Find where the given text appears and provide that cell's center as (x, y) coordinate. 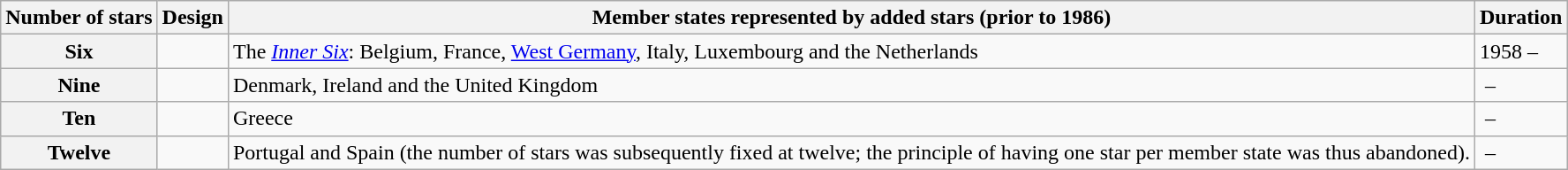
The Inner Six: Belgium, France, West Germany, Italy, Luxembourg and the Netherlands (851, 51)
Greece (851, 119)
Six (79, 51)
Portugal and Spain (the number of stars was subsequently fixed at twelve; the principle of having one star per member state was thus abandoned). (851, 152)
1958 – (1520, 51)
Twelve (79, 152)
Number of stars (79, 18)
Member states represented by added stars (prior to 1986) (851, 18)
Denmark, Ireland and the United Kingdom (851, 85)
Design (192, 18)
Ten (79, 119)
Nine (79, 85)
Duration (1520, 18)
